Locate the cell with the specified text and output its [x, y] center coordinate. 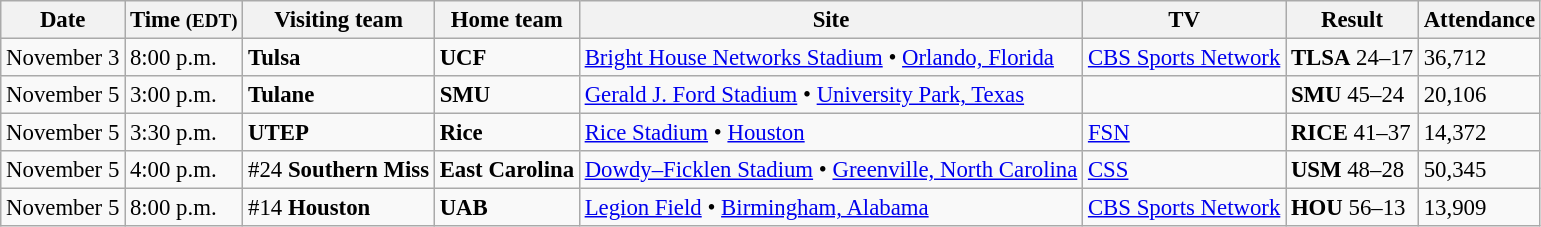
50,345 [1479, 170]
36,712 [1479, 58]
13,909 [1479, 208]
Rice [506, 133]
November 3 [63, 58]
Site [830, 20]
UAB [506, 208]
FSN [1184, 133]
4:00 p.m. [184, 170]
Tulsa [339, 58]
Visiting team [339, 20]
Attendance [1479, 20]
UTEP [339, 133]
3:00 p.m. [184, 95]
Legion Field • Birmingham, Alabama [830, 208]
USM 48–28 [1352, 170]
Bright House Networks Stadium • Orlando, Florida [830, 58]
Dowdy–Ficklen Stadium • Greenville, North Carolina [830, 170]
Rice Stadium • Houston [830, 133]
Date [63, 20]
Gerald J. Ford Stadium • University Park, Texas [830, 95]
Home team [506, 20]
RICE 41–37 [1352, 133]
3:30 p.m. [184, 133]
CSS [1184, 170]
#14 Houston [339, 208]
HOU 56–13 [1352, 208]
Tulane [339, 95]
Result [1352, 20]
20,106 [1479, 95]
SMU [506, 95]
Time (EDT) [184, 20]
SMU 45–24 [1352, 95]
TV [1184, 20]
East Carolina [506, 170]
TLSA 24–17 [1352, 58]
UCF [506, 58]
#24 Southern Miss [339, 170]
14,372 [1479, 133]
